Identify which cell holds the provided text, then report its (x, y) central coordinate. 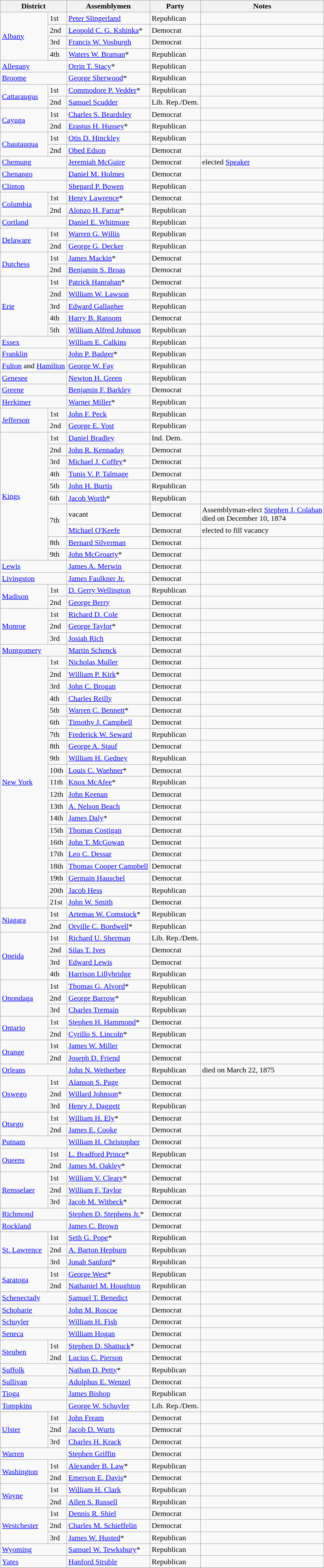
Timothy J. Campbell (108, 722)
Jeremiah McGuire (108, 162)
Charles S. Beardsley (108, 114)
James Daly* (108, 818)
Daniel M. Holmes (108, 174)
Willard Johnson* (108, 1094)
Washington (24, 1472)
Shepard P. Bowen (108, 186)
Leopold C. G. Kshinka* (108, 30)
St. Lawrence (24, 1250)
Charles H. Krack (108, 1442)
Assemblymen (108, 6)
Samuel Scudder (108, 102)
John T. McGowan (108, 842)
Chemung (33, 162)
Richmond (33, 1214)
Kings (24, 496)
Jacob Hess (108, 890)
Richard D. Cole (108, 614)
Jacob M. Witbeck* (108, 1202)
Chenango (33, 174)
16th (57, 842)
Obed Edson (108, 150)
William H. Ely* (108, 1118)
William H. Gedney (108, 758)
Allegany (33, 66)
Sullivan (33, 1382)
Stephen D. Shattuck* (108, 1346)
William P. Kirk* (108, 674)
Edward Gallagher (108, 306)
Joseph D. Friend (108, 1058)
Tompkins (33, 1406)
New York (24, 782)
Greene (33, 390)
Michael J. Coffey* (108, 462)
Wayne (24, 1496)
George Taylor* (108, 626)
Otsego (24, 1124)
Warner Miller* (108, 402)
Fulton and Hamilton (33, 366)
13th (57, 806)
Benjamin F. Barkley (108, 390)
D. Gerry Wellington (108, 590)
Cattaraugus (24, 96)
Daniel Bradley (108, 438)
James C. Brown (108, 1226)
William H. Clark (108, 1490)
Orleans (33, 1070)
James Bishop (108, 1394)
14th (57, 818)
Waters W. Braman* (108, 54)
George Sherwood* (108, 78)
Jonah Sanford* (108, 1262)
Newton H. Green (108, 378)
Schenectady (33, 1298)
George E. Yost (108, 426)
Patrick Hanrahan* (108, 282)
George G. Decker (108, 246)
19th (57, 878)
Daniel E. Whitmore (108, 222)
William F. Taylor (108, 1190)
15th (57, 830)
Bernard Silverman (108, 542)
John McGroarty* (108, 554)
Commodore P. Vedder* (108, 90)
Orrin T. Stacy* (108, 66)
Lucius C. Pierson (108, 1358)
Samuel T. Benedict (108, 1298)
Oneida (24, 956)
George W. Fay (108, 366)
Oswego (24, 1094)
Warren G. Willis (108, 234)
Party (175, 6)
Genesee (33, 378)
James M. Oakley* (108, 1166)
Saratoga (24, 1280)
Germain Hauschel (108, 878)
William H. Christopher (108, 1142)
Cortland (33, 222)
William V. Cleary* (108, 1178)
Erie (24, 306)
Warren C. Bennett* (108, 710)
Monroe (24, 626)
John C. Brogan (108, 686)
Allen S. Russell (108, 1502)
L. Bradford Prince* (108, 1154)
Delaware (24, 240)
Seth G. Pope* (108, 1238)
Jacob Worth* (108, 498)
Orange (24, 1052)
Francis W. Vosburgh (108, 42)
Martin Schenck (108, 650)
elected to fill vacancy (262, 530)
William E. Calkins (108, 342)
Richard U. Sherman (108, 938)
Jacob D. Wurts (108, 1430)
10th (57, 770)
Adolphus E. Wenzel (108, 1382)
Ulster (24, 1430)
James W. Husted* (108, 1538)
Seneca (33, 1334)
Michael O'Keefe (108, 530)
George Berry (108, 602)
William H. Fish (108, 1322)
Knox McAfee* (108, 782)
Erastus H. Hussey* (108, 126)
John N. Wetherbee (108, 1070)
Rockland (33, 1226)
Leo C. Dessar (108, 854)
Schuyler (33, 1322)
Clinton (33, 186)
John M. Roscoe (108, 1310)
Albany (24, 36)
Nathan D. Petty* (108, 1370)
Peter Slingerland (108, 18)
Henry Lawrence* (108, 198)
Nicholas Muller (108, 662)
Artemas W. Comstock* (108, 914)
Thomas Cooper Campbell (108, 866)
Cyrillo S. Lincoln* (108, 1034)
Harry B. Ransom (108, 318)
Notes (262, 6)
11th (57, 782)
Harrison Lillybridge (108, 974)
Steuben (24, 1352)
Rensselaer (24, 1190)
Alonzo H. Farrar* (108, 210)
elected Speaker (262, 162)
Henry J. Daggett (108, 1106)
Yates (33, 1562)
Alanson S. Page (108, 1082)
William W. Lawson (108, 294)
Hanford Struble (108, 1562)
20th (57, 890)
Thomas G. Alvord* (108, 986)
A. Barton Hepburn (108, 1250)
Ind. Dem. (175, 438)
Tioga (33, 1394)
James Faulkner Jr. (108, 578)
John F. Peck (108, 414)
Benjamin S. Broas (108, 270)
Westchester (24, 1526)
Stephen Griffin (108, 1454)
Chautauqua (24, 144)
Madison (24, 596)
Orville C. Bordwell* (108, 926)
James A. Merwin (108, 566)
Nathaniel M. Houghton (108, 1286)
Charles Tremain (108, 1010)
Louis C. Waehner* (108, 770)
Queens (24, 1160)
James W. Miller (108, 1046)
Niagara (24, 920)
Jefferson (24, 420)
Schoharie (33, 1310)
A. Nelson Beach (108, 806)
Cayuga (24, 120)
Josiah Rich (108, 638)
Tunis V. P. Talmage (108, 474)
Edward Lewis (108, 962)
John W. Smith (108, 902)
William Alfred Johnson (108, 330)
Wyoming (33, 1550)
21st (57, 902)
Charles Reilly (108, 698)
12th (57, 794)
Columbia (24, 204)
Silas T. Ives (108, 950)
District (33, 6)
James Mackin* (108, 258)
17th (57, 854)
John Fream (108, 1418)
Dennis R. Shiel (108, 1514)
Samuel W. Tewksbury* (108, 1550)
John P. Badger* (108, 354)
George A. Stauf (108, 746)
18th (57, 866)
Ontario (24, 1028)
John H. Burtis (108, 486)
Stephen H. Hammond* (108, 1022)
Warren (33, 1454)
Otis D. Hinckley (108, 138)
William Hogan (108, 1334)
Thomas Costigan (108, 830)
Frederick W. Seward (108, 734)
Herkimer (33, 402)
died on March 22, 1875 (262, 1070)
Suffolk (33, 1370)
George Barrow* (108, 998)
Alexander B. Law* (108, 1466)
Broome (33, 78)
vacant (108, 514)
Montgomery (33, 650)
Assemblyman-elect Stephen J. Colahan died on December 10, 1874 (262, 514)
Putnam (33, 1142)
Lewis (33, 566)
James E. Cooke (108, 1130)
Onondaga (24, 998)
Livingston (33, 578)
Dutchess (24, 264)
John R. Kennaday (108, 450)
George W. Schuyler (108, 1406)
Emerson E. Davis* (108, 1478)
John Keenan (108, 794)
Essex (33, 342)
George West* (108, 1274)
Franklin (33, 354)
Stephen D. Stephens Jr.* (108, 1214)
Charles M. Schieffelin (108, 1526)
